Search for the cell housing the specified text and yield its (x, y) center coordinate. 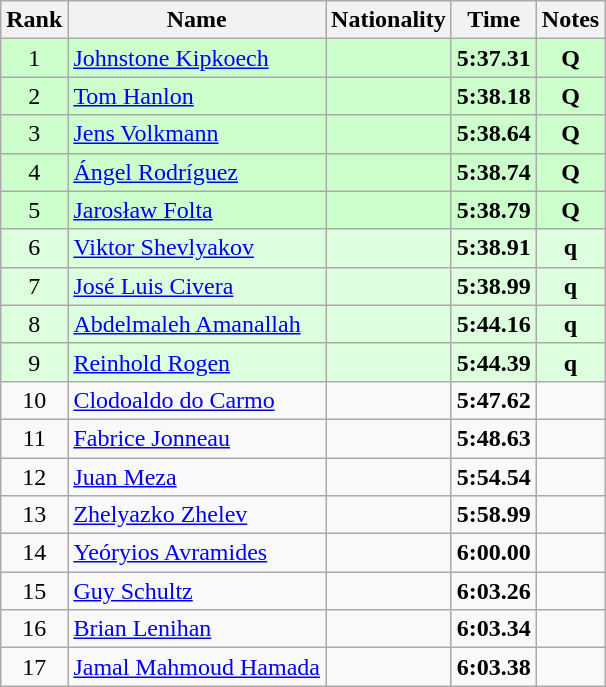
7 (34, 286)
6 (34, 248)
5:48.63 (494, 438)
Fabrice Jonneau (197, 438)
12 (34, 477)
9 (34, 362)
5:54.54 (494, 477)
Jens Volkmann (197, 134)
5:44.16 (494, 324)
16 (34, 629)
5:44.39 (494, 362)
15 (34, 591)
5:38.74 (494, 172)
5:47.62 (494, 400)
4 (34, 172)
8 (34, 324)
Johnstone Kipkoech (197, 58)
Juan Meza (197, 477)
5:38.79 (494, 210)
17 (34, 667)
Jamal Mahmoud Hamada (197, 667)
Zhelyazko Zhelev (197, 515)
Name (197, 20)
1 (34, 58)
Clodoaldo do Carmo (197, 400)
Notes (570, 20)
6:03.34 (494, 629)
Abdelmaleh Amanallah (197, 324)
5 (34, 210)
José Luis Civera (197, 286)
Rank (34, 20)
5:58.99 (494, 515)
2 (34, 96)
Time (494, 20)
5:37.31 (494, 58)
Viktor Shevlyakov (197, 248)
Brian Lenihan (197, 629)
5:38.99 (494, 286)
11 (34, 438)
13 (34, 515)
14 (34, 553)
6:03.26 (494, 591)
3 (34, 134)
Guy Schultz (197, 591)
Yeóryios Avramides (197, 553)
Tom Hanlon (197, 96)
5:38.64 (494, 134)
Reinhold Rogen (197, 362)
5:38.18 (494, 96)
10 (34, 400)
6:00.00 (494, 553)
6:03.38 (494, 667)
Ángel Rodríguez (197, 172)
Nationality (389, 20)
Jarosław Folta (197, 210)
5:38.91 (494, 248)
